Output the [X, Y] coordinate of the center of the cell containing the given text.  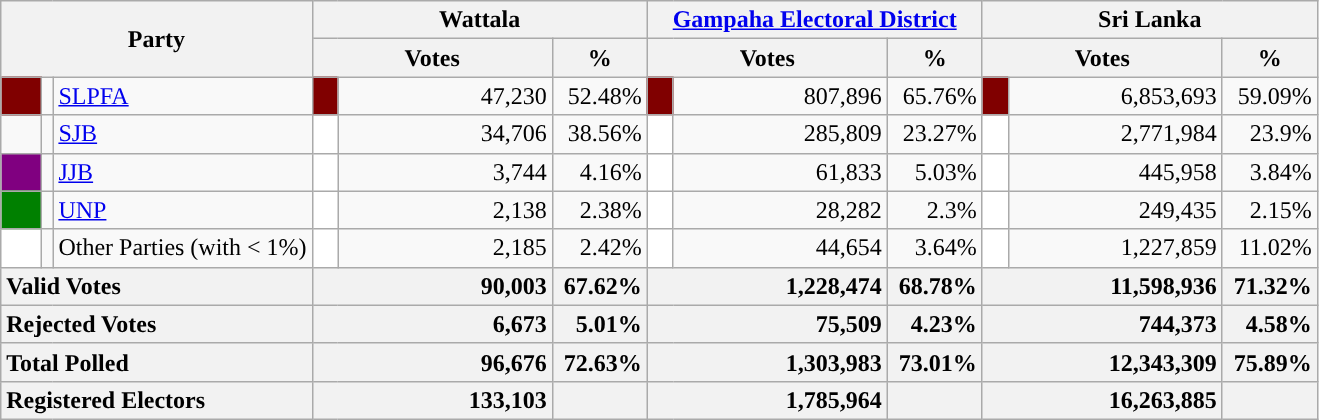
52.48% [600, 96]
72.63% [600, 362]
23.9% [1270, 134]
2.42% [600, 248]
73.01% [934, 362]
90,003 [432, 286]
23.27% [934, 134]
5.01% [600, 324]
11,598,936 [1102, 286]
Party [156, 39]
807,896 [780, 96]
61,833 [780, 172]
3.64% [934, 248]
1,785,964 [767, 400]
Other Parties (with < 1%) [182, 248]
34,706 [445, 134]
75.89% [1270, 362]
38.56% [600, 134]
4.16% [600, 172]
Gampaha Electoral District [814, 20]
285,809 [780, 134]
Registered Electors [156, 400]
96,676 [432, 362]
1,227,859 [1115, 248]
47,230 [445, 96]
Rejected Votes [156, 324]
Sri Lanka [1150, 20]
4.58% [1270, 324]
2,185 [445, 248]
2,771,984 [1115, 134]
16,263,885 [1102, 400]
2.38% [600, 210]
67.62% [600, 286]
28,282 [780, 210]
71.32% [1270, 286]
44,654 [780, 248]
1,303,983 [767, 362]
75,509 [767, 324]
68.78% [934, 286]
3,744 [445, 172]
133,103 [432, 400]
SLPFA [182, 96]
JJB [182, 172]
3.84% [1270, 172]
2.15% [1270, 210]
Valid Votes [156, 286]
SJB [182, 134]
Total Polled [156, 362]
744,373 [1102, 324]
1,228,474 [767, 286]
2.3% [934, 210]
4.23% [934, 324]
11.02% [1270, 248]
59.09% [1270, 96]
65.76% [934, 96]
UNP [182, 210]
6,673 [432, 324]
6,853,693 [1115, 96]
Wattala [480, 20]
5.03% [934, 172]
249,435 [1115, 210]
12,343,309 [1102, 362]
2,138 [445, 210]
445,958 [1115, 172]
